Identify which cell holds the provided text, then report its (x, y) central coordinate. 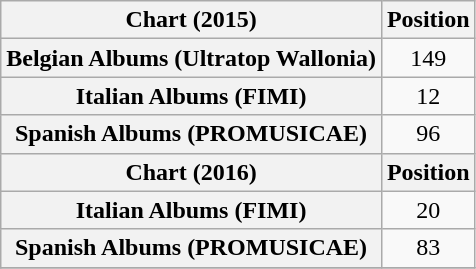
Chart (2016) (192, 172)
Belgian Albums (Ultratop Wallonia) (192, 58)
83 (428, 248)
Chart (2015) (192, 20)
96 (428, 134)
12 (428, 96)
20 (428, 210)
149 (428, 58)
